Provide the (X, Y) coordinate of the cell's center where the given text is located.  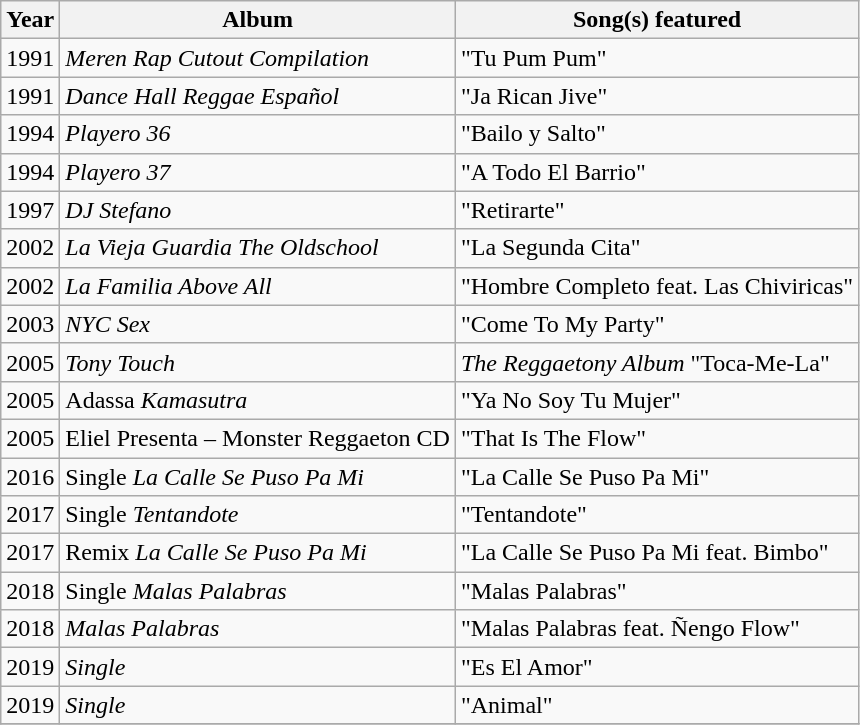
"A Todo El Barrio" (656, 172)
Year (30, 20)
"Ya No Soy Tu Mujer" (656, 400)
"La Segunda Cita" (656, 248)
Album (258, 20)
"Hombre Completo feat. Las Chiviricas" (656, 286)
Single Malas Palabras (258, 591)
Single Tentandote (258, 515)
La Vieja Guardia The Oldschool (258, 248)
2016 (30, 477)
Playero 36 (258, 134)
"Malas Palabras feat. Ñengo Flow" (656, 629)
La Familia Above All (258, 286)
2003 (30, 324)
"Tu Pum Pum" (656, 58)
Meren Rap Cutout Compilation (258, 58)
Malas Palabras (258, 629)
"Ja Rican Jive" (656, 96)
"Bailo y Salto" (656, 134)
Playero 37 (258, 172)
The Reggaetony Album "Toca-Me-La" (656, 362)
Tony Touch (258, 362)
"La Calle Se Puso Pa Mi feat. Bimbo" (656, 553)
"Tentandote" (656, 515)
"La Calle Se Puso Pa Mi" (656, 477)
Remix La Calle Se Puso Pa Mi (258, 553)
Eliel Presenta – Monster Reggaeton CD (258, 438)
"Retirarte" (656, 210)
Dance Hall Reggae Español (258, 96)
NYC Sex (258, 324)
"Animal" (656, 705)
"That Is The Flow" (656, 438)
Adassa Kamasutra (258, 400)
"Malas Palabras" (656, 591)
Single La Calle Se Puso Pa Mi (258, 477)
Song(s) featured (656, 20)
DJ Stefano (258, 210)
"Es El Amor" (656, 667)
"Come To My Party" (656, 324)
1997 (30, 210)
